Locate the cell with the specified text and output its [X, Y] center coordinate. 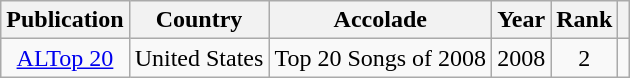
2008 [522, 58]
Country [199, 20]
ALTop 20 [65, 58]
Year [522, 20]
United States [199, 58]
Accolade [380, 20]
Rank [584, 20]
2 [584, 58]
Publication [65, 20]
Top 20 Songs of 2008 [380, 58]
